Determine the (X, Y) coordinate at the center of the cell enclosing the given text.  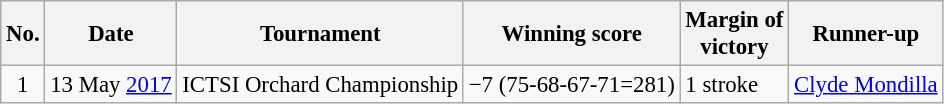
−7 (75-68-67-71=281) (572, 85)
Runner-up (866, 34)
Clyde Mondilla (866, 85)
1 stroke (734, 85)
13 May 2017 (111, 85)
Tournament (320, 34)
No. (23, 34)
Date (111, 34)
ICTSI Orchard Championship (320, 85)
1 (23, 85)
Winning score (572, 34)
Margin ofvictory (734, 34)
